Detect which cell encompasses the target text, then output its [x, y] center coordinate. 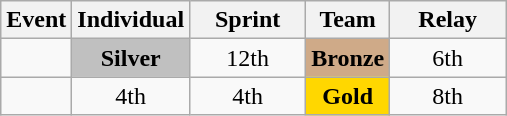
Gold [348, 96]
12th [248, 58]
Individual [131, 20]
Sprint [248, 20]
Bronze [348, 58]
Relay [448, 20]
6th [448, 58]
Team [348, 20]
Silver [131, 58]
Event [36, 20]
8th [448, 96]
